Detect which cell encompasses the target text, then output its [X, Y] center coordinate. 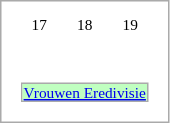
19 [130, 24]
18 [84, 24]
17 [38, 24]
